Capture the cell that displays the provided text and extract its (X, Y) central coordinate. 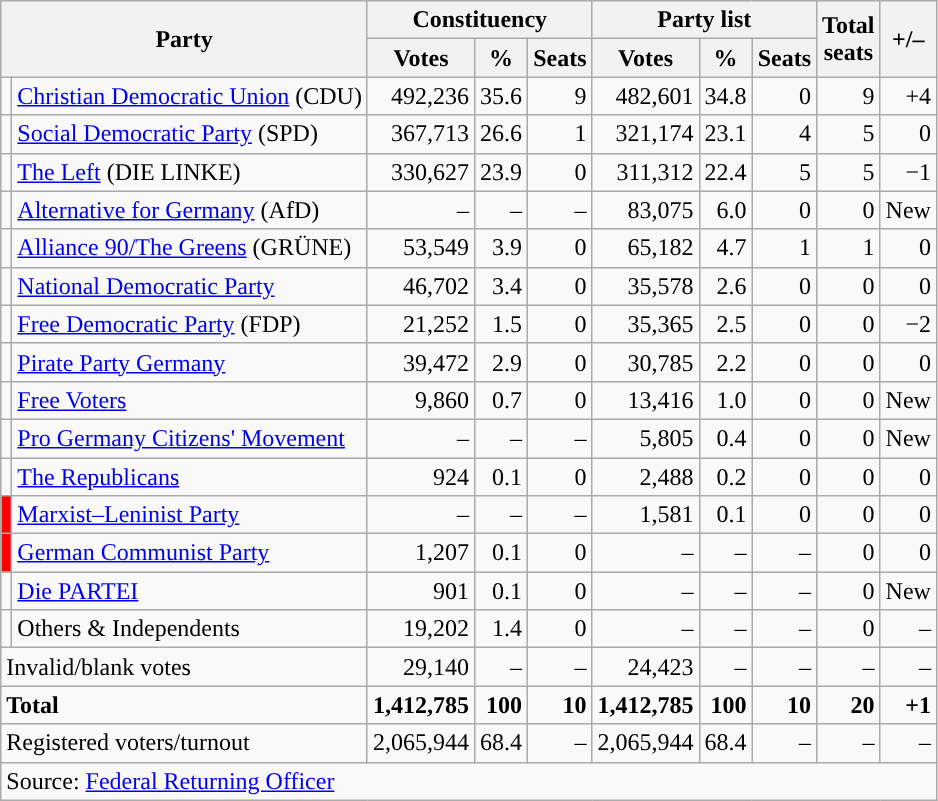
39,472 (420, 362)
4.7 (726, 248)
−2 (908, 324)
2.9 (502, 362)
1.0 (726, 400)
The Left (DIE LINKE) (190, 172)
3.9 (502, 248)
Alternative for Germany (AfD) (190, 210)
35,578 (646, 286)
492,236 (420, 96)
0.4 (726, 438)
1,207 (420, 553)
Total (184, 705)
13,416 (646, 400)
46,702 (420, 286)
6.0 (726, 210)
482,601 (646, 96)
2.2 (726, 362)
321,174 (646, 134)
30,785 (646, 362)
2.6 (726, 286)
Pirate Party Germany (190, 362)
19,202 (420, 629)
65,182 (646, 248)
National Democratic Party (190, 286)
−1 (908, 172)
+4 (908, 96)
Party (184, 39)
Die PARTEI (190, 591)
Alliance 90/The Greens (GRÜNE) (190, 248)
0.2 (726, 477)
Invalid/blank votes (184, 667)
Totalseats (849, 39)
Registered voters/turnout (184, 743)
20 (849, 705)
Constituency (480, 20)
1.4 (502, 629)
34.8 (726, 96)
23.9 (502, 172)
367,713 (420, 134)
24,423 (646, 667)
0.7 (502, 400)
Others & Independents (190, 629)
83,075 (646, 210)
22.4 (726, 172)
Free Democratic Party (FDP) (190, 324)
29,140 (420, 667)
+/– (908, 39)
Christian Democratic Union (CDU) (190, 96)
Marxist–Leninist Party (190, 515)
35.6 (502, 96)
901 (420, 591)
The Republicans (190, 477)
+1 (908, 705)
Pro Germany Citizens' Movement (190, 438)
330,627 (420, 172)
924 (420, 477)
1,581 (646, 515)
1.5 (502, 324)
35,365 (646, 324)
9,860 (420, 400)
German Communist Party (190, 553)
3.4 (502, 286)
26.6 (502, 134)
Source: Federal Returning Officer (469, 781)
21,252 (420, 324)
5,805 (646, 438)
53,549 (420, 248)
Social Democratic Party (SPD) (190, 134)
2.5 (726, 324)
2,488 (646, 477)
Free Voters (190, 400)
311,312 (646, 172)
23.1 (726, 134)
4 (784, 134)
Party list (704, 20)
